Extract the [X, Y] coordinate from the center of the cell holding the provided text.  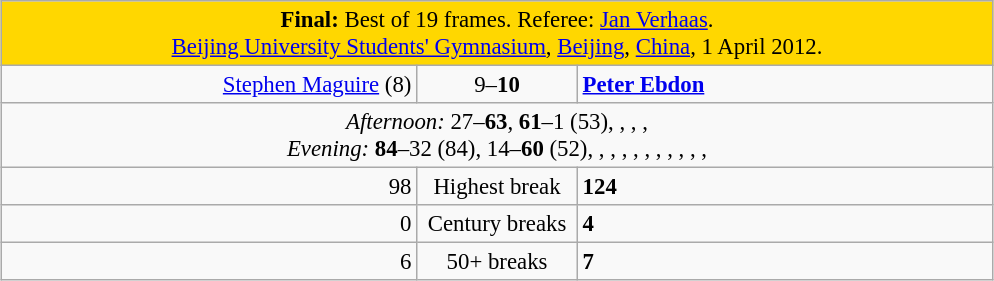
6 [209, 262]
Final: Best of 19 frames. Referee: Jan Verhaas.Beijing University Students' Gymnasium, Beijing, China, 1 April 2012. [497, 34]
50+ breaks [498, 262]
9–10 [498, 85]
Afternoon: 27–63, 61–1 (53), , , , Evening: 84–32 (84), 14–60 (52), , , , , , , , , , , [497, 136]
Highest break [498, 187]
7 [785, 262]
124 [785, 187]
Peter Ebdon [785, 85]
Stephen Maguire (8) [209, 85]
98 [209, 187]
Century breaks [498, 224]
0 [209, 224]
4 [785, 224]
